Determine the (X, Y) coordinate at the center of the cell enclosing the given text.  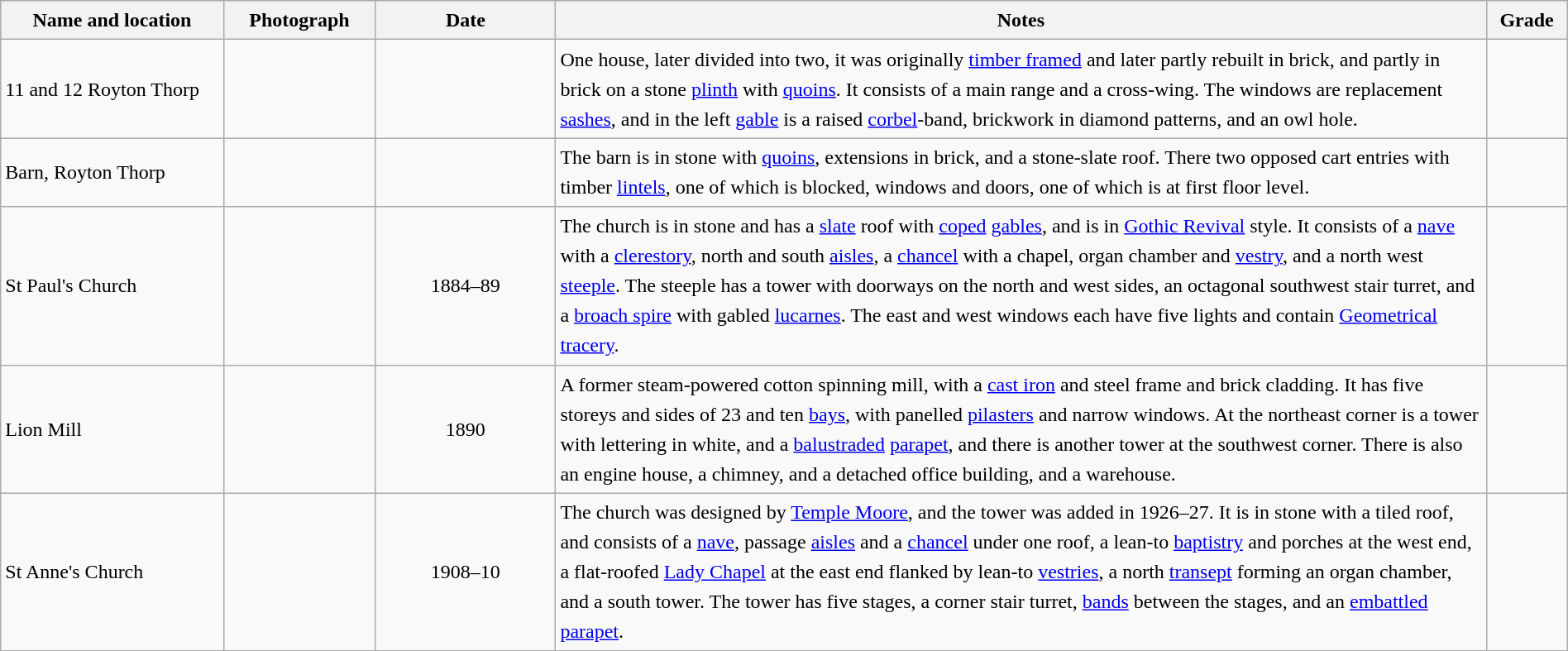
Notes (1021, 20)
Date (466, 20)
Lion Mill (112, 428)
Name and location (112, 20)
1908–10 (466, 572)
Photograph (299, 20)
1884–89 (466, 286)
1890 (466, 428)
St Paul's Church (112, 286)
St Anne's Church (112, 572)
11 and 12 Royton Thorp (112, 89)
Grade (1527, 20)
Barn, Royton Thorp (112, 172)
